From the cell containing the given text, extract its center point as [X, Y] coordinate. 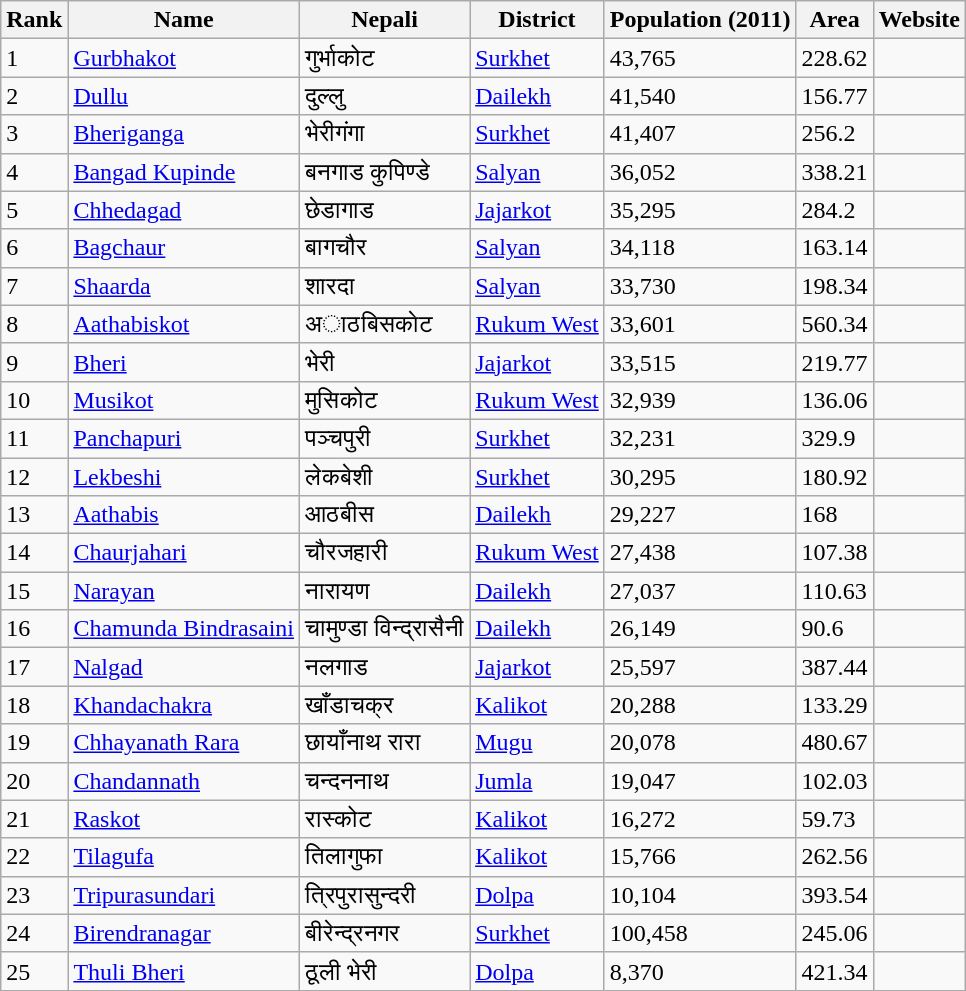
30,295 [700, 477]
Area [834, 20]
Name [184, 20]
393.54 [834, 895]
59.73 [834, 819]
छेडागाड [385, 210]
Tilagufa [184, 857]
Mugu [538, 743]
Chhedagad [184, 210]
27,037 [700, 591]
33,730 [700, 286]
Chhayanath Rara [184, 743]
Rank [34, 20]
10 [34, 400]
17 [34, 667]
शारदा [385, 286]
चामुण्डा विन्द्रासैनी [385, 629]
2 [34, 96]
284.2 [834, 210]
338.21 [834, 172]
चौरजहारी [385, 553]
198.34 [834, 286]
भेरी [385, 362]
32,231 [700, 438]
24 [34, 933]
Lekbeshi [184, 477]
41,540 [700, 96]
नलगाड [385, 667]
बागचौर [385, 248]
8 [34, 324]
Bagchaur [184, 248]
22 [34, 857]
15 [34, 591]
421.34 [834, 971]
20,288 [700, 705]
35,295 [700, 210]
Nalgad [184, 667]
Narayan [184, 591]
13 [34, 515]
100,458 [700, 933]
Bheri [184, 362]
बीरेन्द्रनगर [385, 933]
25 [34, 971]
ठूली भेरी [385, 971]
107.38 [834, 553]
219.77 [834, 362]
14 [34, 553]
387.44 [834, 667]
480.67 [834, 743]
Chaurjahari [184, 553]
Musikot [184, 400]
Raskot [184, 819]
136.06 [834, 400]
156.77 [834, 96]
लेकबेशी [385, 477]
34,118 [700, 248]
4 [34, 172]
33,601 [700, 324]
256.2 [834, 134]
110.63 [834, 591]
भेरीगंगा [385, 134]
29,227 [700, 515]
11 [34, 438]
6 [34, 248]
Shaarda [184, 286]
16,272 [700, 819]
खाँडाचक्र [385, 705]
Aathabiskot [184, 324]
15,766 [700, 857]
25,597 [700, 667]
19,047 [700, 781]
Tripurasundari [184, 895]
Bheriganga [184, 134]
163.14 [834, 248]
दुल्लु [385, 96]
गुर्भाकोट [385, 58]
133.29 [834, 705]
18 [34, 705]
Website [919, 20]
560.34 [834, 324]
180.92 [834, 477]
9 [34, 362]
245.06 [834, 933]
छायाँनाथ रारा [385, 743]
पञ्चपुरी [385, 438]
26,149 [700, 629]
चन्दननाथ [385, 781]
20 [34, 781]
329.9 [834, 438]
तिलागुफा [385, 857]
District [538, 20]
27,438 [700, 553]
Jumla [538, 781]
Thuli Bheri [184, 971]
Aathabis [184, 515]
मुसिकोट [385, 400]
7 [34, 286]
23 [34, 895]
Population (2011) [700, 20]
आठबीस [385, 515]
3 [34, 134]
Dullu [184, 96]
5 [34, 210]
262.56 [834, 857]
10,104 [700, 895]
Birendranagar [184, 933]
8,370 [700, 971]
102.03 [834, 781]
36,052 [700, 172]
Gurbhakot [184, 58]
Panchapuri [184, 438]
त्रिपुरासुन्दरी [385, 895]
20,078 [700, 743]
बनगाड कुपिण्डे [385, 172]
Khandachakra [184, 705]
Nepali [385, 20]
12 [34, 477]
Chandannath [184, 781]
33,515 [700, 362]
21 [34, 819]
41,407 [700, 134]
1 [34, 58]
Bangad Kupinde [184, 172]
नारायण [385, 591]
16 [34, 629]
43,765 [700, 58]
Chamunda Bindrasaini [184, 629]
19 [34, 743]
168 [834, 515]
90.6 [834, 629]
32,939 [700, 400]
रास्कोट [385, 819]
अाठबिसकाेट [385, 324]
228.62 [834, 58]
